Identify which cell holds the provided text, then report its [X, Y] central coordinate. 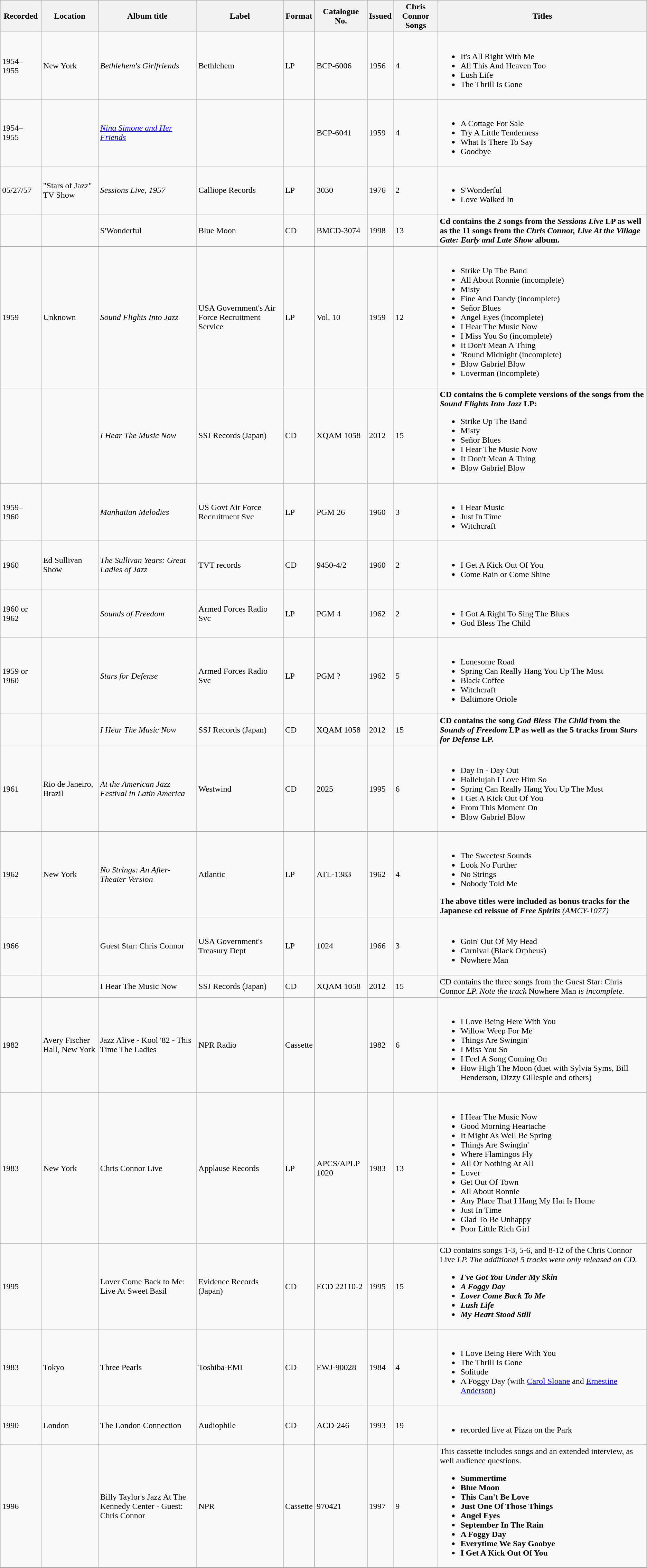
Calliope Records [240, 190]
Applause Records [240, 1168]
1976 [380, 190]
1993 [380, 1425]
S'WonderfulLove Walked In [542, 190]
Album title [147, 16]
1984 [380, 1368]
A Cottage For SaleTry A Little TendernessWhat Is There To SayGoodbye [542, 133]
ECD 22110-2 [341, 1286]
The London Connection [147, 1425]
Cd contains the 2 songs from the Sessions Live LP as well as the 11 songs from the Chris Connor, Live At the Village Gate: Early and Late Show album. [542, 230]
USA Government's Air Force Recruitment Service [240, 317]
ATL-1383 [341, 875]
12 [416, 317]
ACD-246 [341, 1425]
Ed Sullivan Show [70, 565]
Sessions Live, 1957 [147, 190]
5 [416, 676]
It's All Right With MeAll This And Heaven TooLush LifeThe Thrill Is Gone [542, 66]
Three Pearls [147, 1368]
PGM ? [341, 676]
19 [416, 1425]
Westwind [240, 788]
Issued [380, 16]
Rio de Janeiro, Brazil [70, 788]
1960 or 1962 [21, 613]
1956 [380, 66]
1996 [21, 1506]
Bethlehem's Girlfriends [147, 66]
Guest Star: Chris Connor [147, 946]
1024 [341, 946]
NPR Radio [240, 1045]
Manhattan Melodies [147, 512]
1959–1960 [21, 512]
2025 [341, 788]
NPR [240, 1506]
Recorded [21, 16]
05/27/57 [21, 190]
"Stars of Jazz" TV Show [70, 190]
CD contains the three songs from the Guest Star: Chris Connor LP. Note the track Nowhere Man is incomplete. [542, 986]
CD contains the song God Bless The Child from the Sounds of Freedom LP as well as the 5 tracks from Stars for Defense LP. [542, 730]
No Strings: An After-Theater Version [147, 875]
Sounds of Freedom [147, 613]
At the American Jazz Festival in Latin America [147, 788]
The Sullivan Years: Great Ladies of Jazz [147, 565]
I Love Being Here With YouThe Thrill Is GoneSolitudeA Foggy Day (with Carol Sloane and Ernestine Anderson) [542, 1368]
Bethlehem [240, 66]
Sound Flights Into Jazz [147, 317]
Chris Connor Live [147, 1168]
Blue Moon [240, 230]
970421 [341, 1506]
I Get A Kick Out Of YouCome Rain or Come Shine [542, 565]
Unknown [70, 317]
Location [70, 16]
BCP-6041 [341, 133]
1997 [380, 1506]
Stars for Defense [147, 676]
US Govt Air Force Recruitment Svc [240, 512]
Billy Taylor's Jazz At The Kennedy Center - Guest: Chris Connor [147, 1506]
1998 [380, 230]
EWJ-90028 [341, 1368]
3030 [341, 190]
Chris Connor Songs [416, 16]
Vol. 10 [341, 317]
1959 or 1960 [21, 676]
PGM 4 [341, 613]
Evidence Records (Japan) [240, 1286]
Format [299, 16]
Titles [542, 16]
1961 [21, 788]
Catalogue No. [341, 16]
USA Government's Treasury Dept [240, 946]
Avery Fischer Hall, New York [70, 1045]
I Got A Right To Sing The BluesGod Bless The Child [542, 613]
PGM 26 [341, 512]
recorded live at Pizza on the Park [542, 1425]
S'Wonderful [147, 230]
Toshiba-EMI [240, 1368]
Label [240, 16]
1990 [21, 1425]
Nina Simone and Her Friends [147, 133]
Tokyo [70, 1368]
TVT records [240, 565]
Goin' Out Of My HeadCarnival (Black Orpheus)Nowhere Man [542, 946]
BMCD-3074 [341, 230]
Audiophile [240, 1425]
Jazz Alive - Kool '82 - This Time The Ladies [147, 1045]
BCP-6006 [341, 66]
9 [416, 1506]
Lonesome RoadSpring Can Really Hang You Up The MostBlack CoffeeWitchcraftBaltimore Oriole [542, 676]
I Hear MusicJust In TimeWitchcraft [542, 512]
Day In - Day OutHallelujah I Love Him SoSpring Can Really Hang You Up The MostI Get A Kick Out Of YouFrom This Moment OnBlow Gabriel Blow [542, 788]
Atlantic [240, 875]
APCS/APLP 1020 [341, 1168]
Lover Come Back to Me: Live At Sweet Basil [147, 1286]
London [70, 1425]
9450-4/2 [341, 565]
